Return (x, y) of the center of cell containing provided text 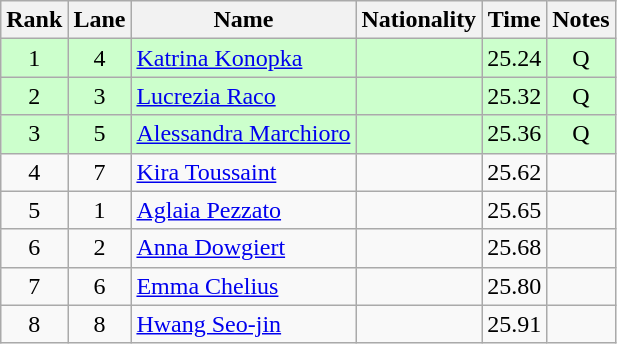
Lane (100, 20)
Lucrezia Raco (244, 96)
25.62 (514, 172)
25.36 (514, 134)
Nationality (419, 20)
25.68 (514, 248)
Aglaia Pezzato (244, 210)
Anna Dowgiert (244, 248)
Time (514, 20)
25.65 (514, 210)
Rank (34, 20)
Emma Chelius (244, 286)
25.80 (514, 286)
Name (244, 20)
Notes (581, 20)
Hwang Seo-jin (244, 324)
25.91 (514, 324)
Katrina Konopka (244, 58)
Kira Toussaint (244, 172)
25.24 (514, 58)
Alessandra Marchioro (244, 134)
25.32 (514, 96)
